Locate the cell with the specified text and output its (x, y) center coordinate. 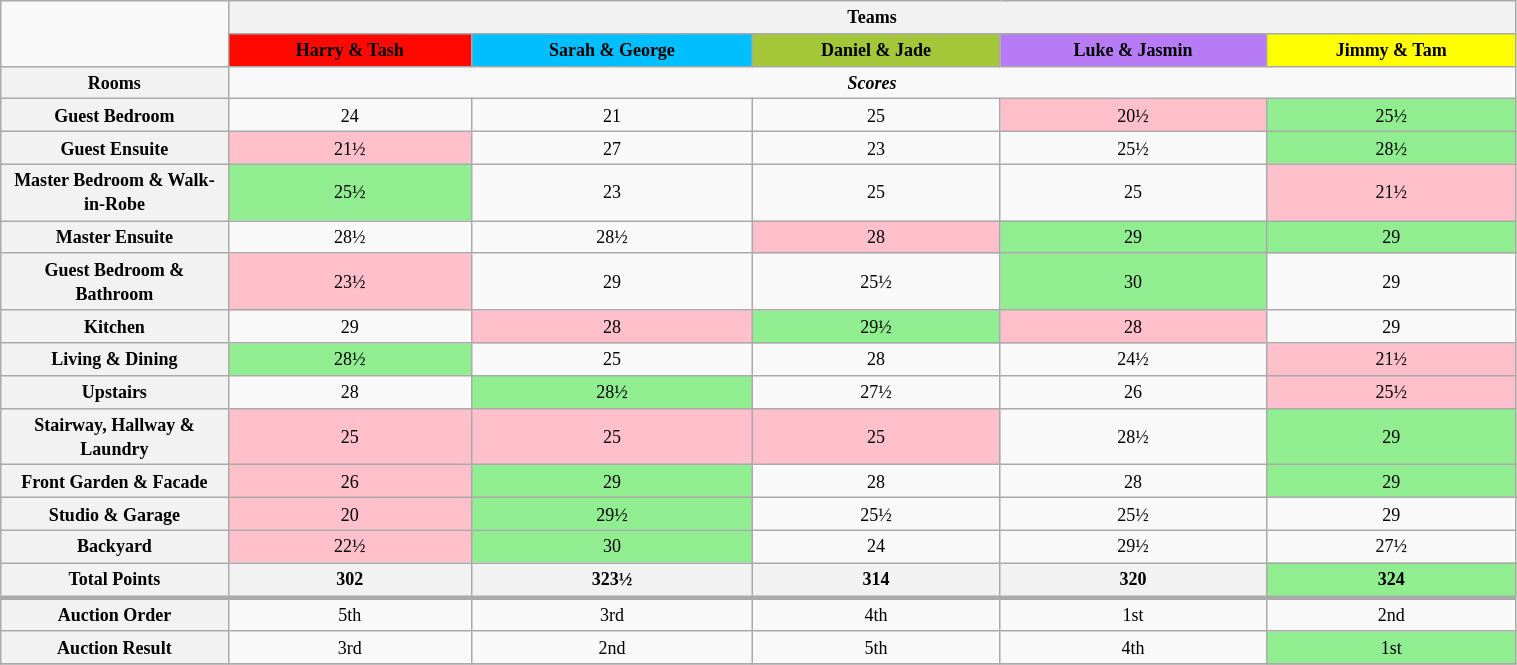
324 (1391, 580)
Harry & Tash (350, 50)
Rooms (114, 82)
Kitchen (114, 326)
302 (350, 580)
Master Bedroom & Walk-in-Robe (114, 192)
20½ (1133, 116)
Guest Bedroom & Bathroom (114, 282)
Auction Result (114, 648)
Scores (872, 82)
22½ (350, 546)
24½ (1133, 360)
323½ (612, 580)
Luke & Jasmin (1133, 50)
Jimmy & Tam (1391, 50)
320 (1133, 580)
Studio & Garage (114, 514)
Master Ensuite (114, 238)
314 (876, 580)
Auction Order (114, 614)
27 (612, 148)
Guest Ensuite (114, 148)
Backyard (114, 546)
Living & Dining (114, 360)
Upstairs (114, 392)
Stairway, Hallway & Laundry (114, 436)
Total Points (114, 580)
Sarah & George (612, 50)
20 (350, 514)
Teams (872, 18)
Front Garden & Facade (114, 482)
Guest Bedroom (114, 116)
Daniel & Jade (876, 50)
23½ (350, 282)
21 (612, 116)
